Provide the (x, y) coordinate of the cell's center where the given text is located.  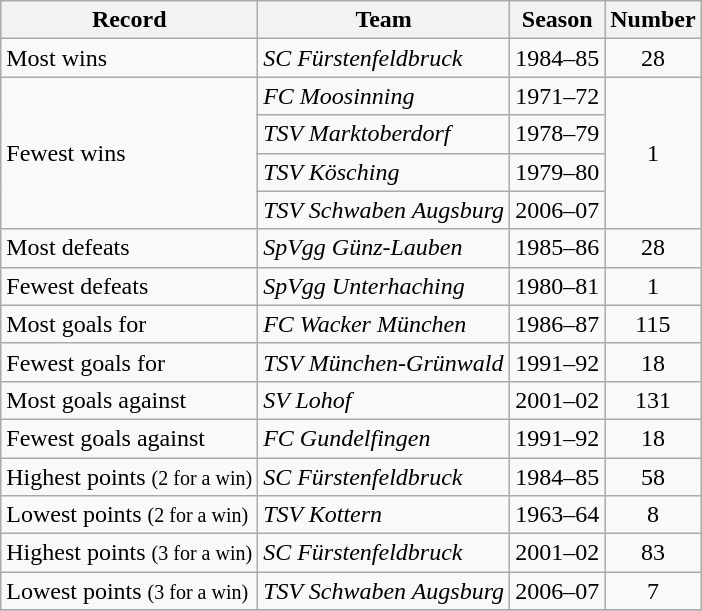
Most wins (130, 58)
Most goals against (130, 400)
Most goals for (130, 324)
SV Lohof (384, 400)
FC Wacker München (384, 324)
SpVgg Unterhaching (384, 286)
TSV Kösching (384, 172)
FC Gundelfingen (384, 438)
Number (653, 20)
83 (653, 553)
Team (384, 20)
1971–72 (558, 96)
SpVgg Günz-Lauben (384, 248)
TSV München-Grünwald (384, 362)
Fewest goals against (130, 438)
Most defeats (130, 248)
Season (558, 20)
Record (130, 20)
1963–64 (558, 515)
115 (653, 324)
TSV Marktoberdorf (384, 134)
1979–80 (558, 172)
Highest points (2 for a win) (130, 477)
Highest points (3 for a win) (130, 553)
1986–87 (558, 324)
1985–86 (558, 248)
Lowest points (3 for a win) (130, 591)
TSV Kottern (384, 515)
Fewest defeats (130, 286)
1980–81 (558, 286)
8 (653, 515)
Lowest points (2 for a win) (130, 515)
FC Moosinning (384, 96)
1978–79 (558, 134)
131 (653, 400)
Fewest wins (130, 153)
7 (653, 591)
Fewest goals for (130, 362)
58 (653, 477)
